Locate the cell with the specified text and output its (x, y) center coordinate. 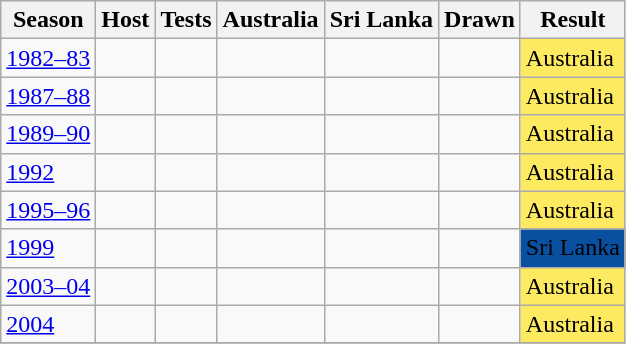
1992 (48, 172)
1995–96 (48, 210)
1987–88 (48, 96)
2003–04 (48, 286)
1989–90 (48, 134)
2004 (48, 324)
Season (48, 20)
Host (126, 20)
1999 (48, 248)
Drawn (480, 20)
Tests (186, 20)
1982–83 (48, 58)
Result (572, 20)
